Capture the cell that displays the provided text and extract its (x, y) central coordinate. 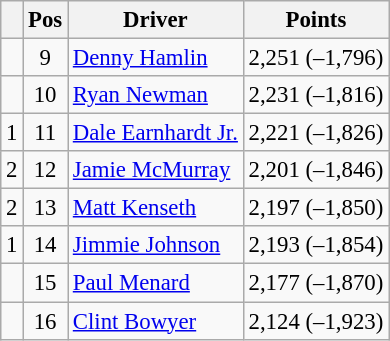
Paul Menard (156, 283)
2,251 (–1,796) (316, 58)
Denny Hamlin (156, 58)
15 (46, 283)
2,197 (–1,850) (316, 208)
14 (46, 245)
2,221 (–1,826) (316, 133)
11 (46, 133)
2,201 (–1,846) (316, 170)
Driver (156, 20)
Dale Earnhardt Jr. (156, 133)
12 (46, 170)
Clint Bowyer (156, 321)
10 (46, 95)
Jimmie Johnson (156, 245)
Jamie McMurray (156, 170)
2,193 (–1,854) (316, 245)
Matt Kenseth (156, 208)
2,177 (–1,870) (316, 283)
2,231 (–1,816) (316, 95)
9 (46, 58)
Points (316, 20)
Pos (46, 20)
Ryan Newman (156, 95)
13 (46, 208)
2,124 (–1,923) (316, 321)
16 (46, 321)
